Extract the [X, Y] coordinate from the center of the cell holding the provided text.  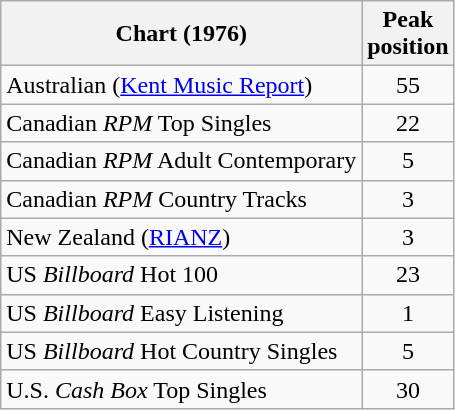
Canadian RPM Adult Contemporary [182, 161]
30 [408, 389]
Canadian RPM Country Tracks [182, 199]
55 [408, 85]
US Billboard Hot 100 [182, 275]
Australian (Kent Music Report) [182, 85]
US Billboard Easy Listening [182, 313]
22 [408, 123]
US Billboard Hot Country Singles [182, 351]
Peakposition [408, 34]
23 [408, 275]
Chart (1976) [182, 34]
1 [408, 313]
U.S. Cash Box Top Singles [182, 389]
Canadian RPM Top Singles [182, 123]
New Zealand (RIANZ) [182, 237]
